Extract the [X, Y] coordinate from the center of the cell holding the provided text.  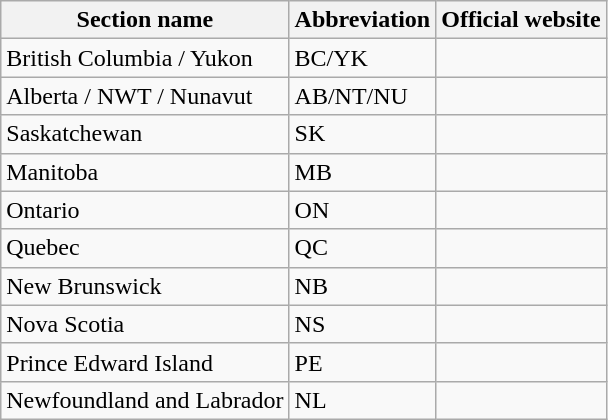
Manitoba [145, 172]
Saskatchewan [145, 134]
Abbreviation [362, 20]
AB/NT/NU [362, 96]
Newfoundland and Labrador [145, 400]
Prince Edward Island [145, 362]
New Brunswick [145, 286]
ON [362, 210]
Quebec [145, 248]
Official website [521, 20]
NB [362, 286]
Section name [145, 20]
NS [362, 324]
NL [362, 400]
MB [362, 172]
QC [362, 248]
British Columbia / Yukon [145, 58]
Ontario [145, 210]
BC/YK [362, 58]
Nova Scotia [145, 324]
PE [362, 362]
SK [362, 134]
Alberta / NWT / Nunavut [145, 96]
